Extract the (X, Y) coordinate from the center of the cell holding the provided text.  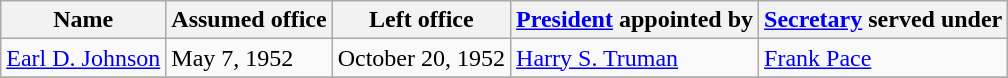
May 7, 1952 (249, 58)
Frank Pace (884, 58)
Harry S. Truman (635, 58)
October 20, 1952 (421, 58)
Assumed office (249, 20)
President appointed by (635, 20)
Left office (421, 20)
Earl D. Johnson (84, 58)
Secretary served under (884, 20)
Name (84, 20)
